Capture the cell that displays the provided text and extract its [X, Y] central coordinate. 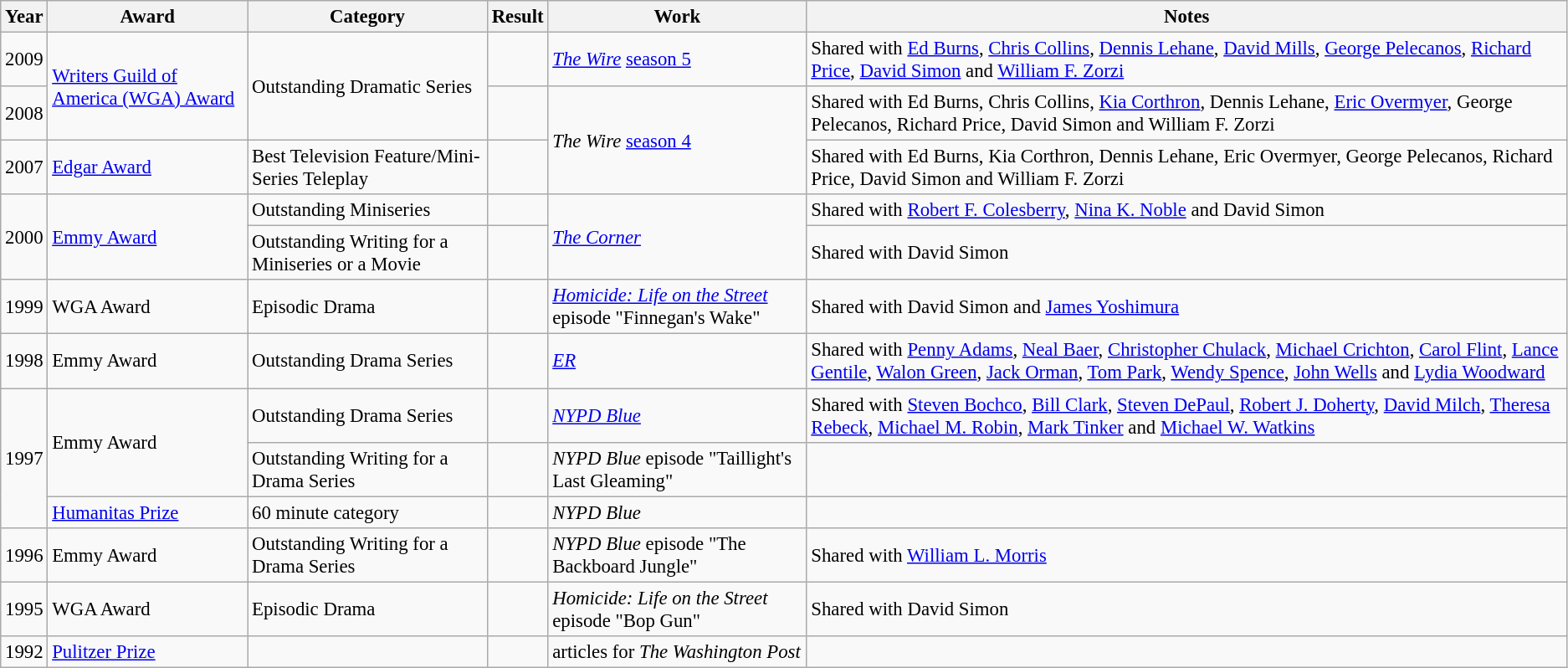
Writers Guild of America (WGA) Award [147, 87]
1998 [24, 362]
Notes [1186, 17]
Work [678, 17]
1997 [24, 459]
The Wire season 5 [678, 60]
2009 [24, 60]
Homicide: Life on the Street episode "Finnegan's Wake" [678, 306]
Humanitas Prize [147, 512]
Homicide: Life on the Street episode "Bop Gun" [678, 609]
Shared with Ed Burns, Chris Collins, Kia Corthron, Dennis Lehane, Eric Overmyer, George Pelecanos, Richard Price, David Simon and William F. Zorzi [1186, 114]
Shared with David Simon and James Yoshimura [1186, 306]
Shared with Ed Burns, Kia Corthron, Dennis Lehane, Eric Overmyer, George Pelecanos, Richard Price, David Simon and William F. Zorzi [1186, 167]
1999 [24, 306]
NYPD Blue episode "The Backboard Jungle" [678, 554]
60 minute category [368, 512]
The Corner [678, 237]
Award [147, 17]
Pulitzer Prize [147, 652]
articles for The Washington Post [678, 652]
Outstanding Writing for a Miniseries or a Movie [368, 253]
Shared with Ed Burns, Chris Collins, Dennis Lehane, David Mills, George Pelecanos, Richard Price, David Simon and William F. Zorzi [1186, 60]
2008 [24, 114]
1996 [24, 554]
1992 [24, 652]
Result [517, 17]
ER [678, 362]
Shared with William L. Morris [1186, 554]
Year [24, 17]
2007 [24, 167]
Category [368, 17]
Best Television Feature/Mini-Series Teleplay [368, 167]
Shared with Robert F. Colesberry, Nina K. Noble and David Simon [1186, 210]
Edgar Award [147, 167]
NYPD Blue episode "Taillight's Last Gleaming" [678, 469]
Outstanding Dramatic Series [368, 87]
Outstanding Miniseries [368, 210]
2000 [24, 237]
1995 [24, 609]
The Wire season 4 [678, 141]
